Extract the (x, y) coordinate from the center of the cell holding the provided text.  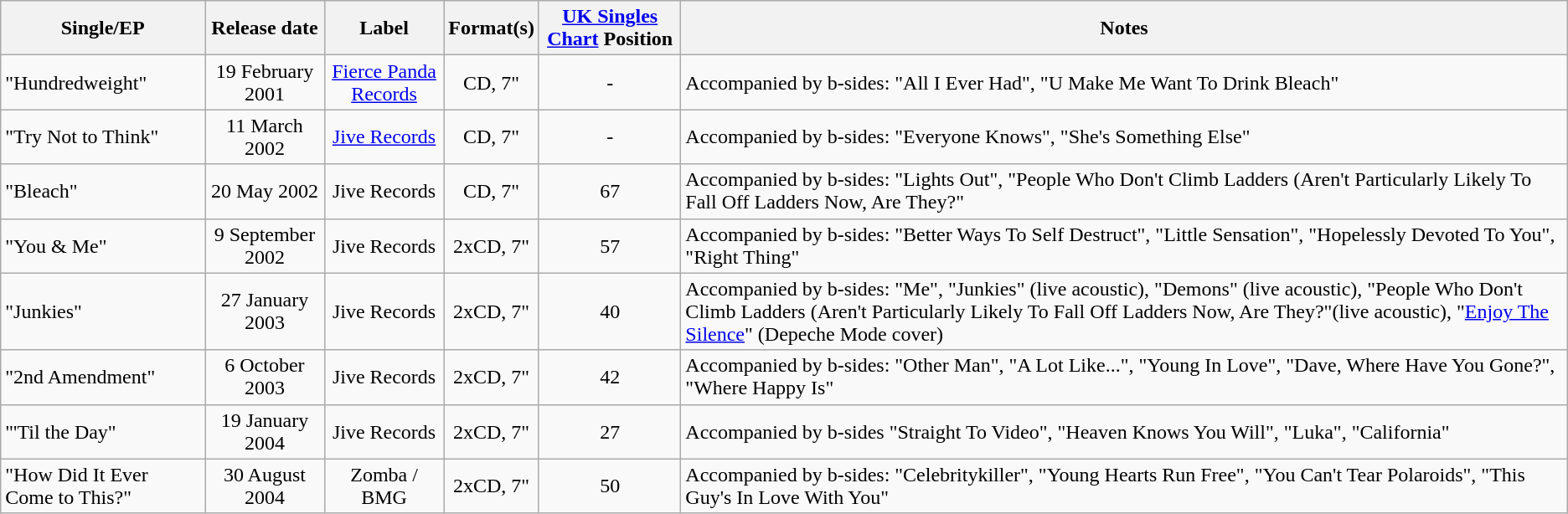
20 May 2002 (265, 191)
Accompanied by b-sides: "Celebritykiller", "Young Hearts Run Free", "You Can't Tear Polaroids", "This Guy's In Love With You" (1124, 486)
"Try Not to Think" (103, 137)
Accompanied by b-sides: "All I Ever Had", "U Make Me Want To Drink Bleach" (1124, 82)
40 (610, 311)
Notes (1124, 28)
27 (610, 432)
"You & Me" (103, 246)
Accompanied by b-sides "Straight To Video", "Heaven Knows You Will", "Luka", "California" (1124, 432)
6 October 2003 (265, 377)
"How Did It Ever Come to This?" (103, 486)
"2nd Amendment" (103, 377)
30 August 2004 (265, 486)
Accompanied by b-sides: "Lights Out", "People Who Don't Climb Ladders (Aren't Particularly Likely To Fall Off Ladders Now, Are They?" (1124, 191)
"'Til the Day" (103, 432)
Single/EP (103, 28)
67 (610, 191)
Zomba / BMG (384, 486)
Accompanied by b-sides: "Other Man", "A Lot Like...", "Young In Love", "Dave, Where Have You Gone?", "Where Happy Is" (1124, 377)
"Hundredweight" (103, 82)
11 March 2002 (265, 137)
UK Singles Chart Position (610, 28)
19 February 2001 (265, 82)
Format(s) (492, 28)
9 September 2002 (265, 246)
Accompanied by b-sides: "Everyone Knows", "She's Something Else" (1124, 137)
"Bleach" (103, 191)
Accompanied by b-sides: "Better Ways To Self Destruct", "Little Sensation", "Hopelessly Devoted To You", "Right Thing" (1124, 246)
Fierce Panda Records (384, 82)
"Junkies" (103, 311)
57 (610, 246)
19 January 2004 (265, 432)
27 January 2003 (265, 311)
Release date (265, 28)
Label (384, 28)
50 (610, 486)
42 (610, 377)
